Find where the given text appears and provide that cell's center as (x, y) coordinate. 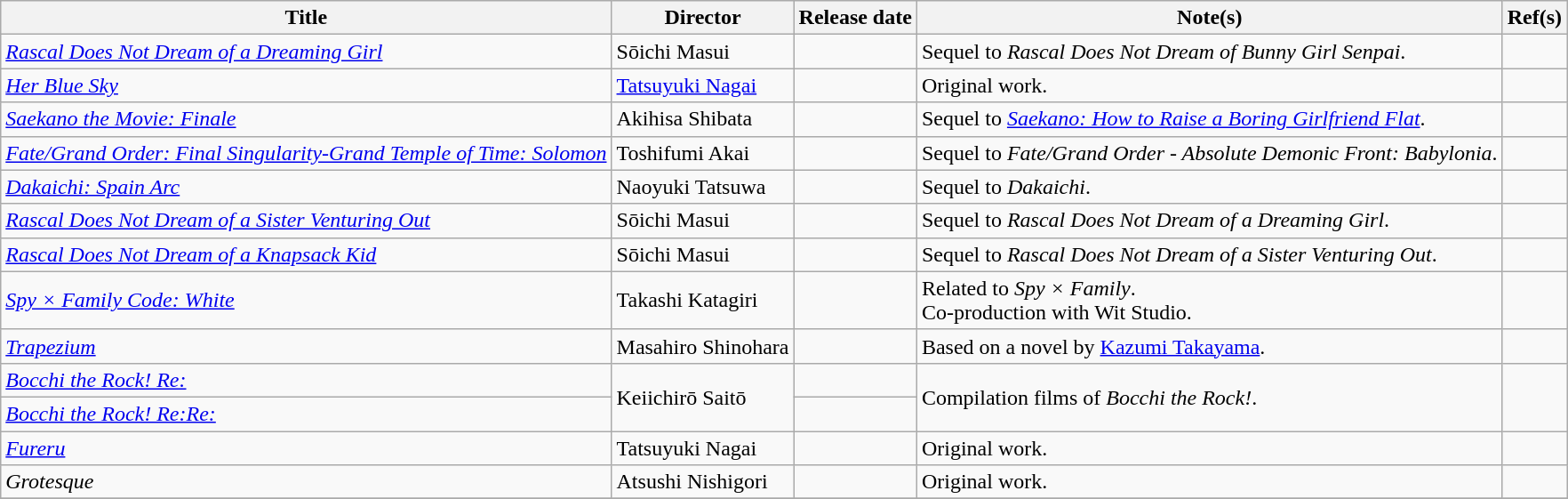
Fate/Grand Order: Final Singularity-Grand Temple of Time: Solomon (306, 153)
Akihisa Shibata (702, 119)
Note(s) (1209, 18)
Based on a novel by Kazumi Takayama. (1209, 346)
Release date (855, 18)
Grotesque (306, 482)
Dakaichi: Spain Arc (306, 187)
Sequel to Dakaichi. (1209, 187)
Fureru (306, 447)
Related to Spy × Family.Co-production with Wit Studio. (1209, 301)
Saekano the Movie: Finale (306, 119)
Sequel to Rascal Does Not Dream of Bunny Girl Senpai. (1209, 52)
Trapezium (306, 346)
Sequel to Saekano: How to Raise a Boring Girlfriend Flat. (1209, 119)
Sequel to Rascal Does Not Dream of a Sister Venturing Out. (1209, 254)
Her Blue Sky (306, 85)
Sequel to Fate/Grand Order - Absolute Demonic Front: Babylonia. (1209, 153)
Keiichirō Saitō (702, 397)
Spy × Family Code: White (306, 301)
Rascal Does Not Dream of a Sister Venturing Out (306, 221)
Sequel to Rascal Does Not Dream of a Dreaming Girl. (1209, 221)
Toshifumi Akai (702, 153)
Rascal Does Not Dream of a Knapsack Kid (306, 254)
Atsushi Nishigori (702, 482)
Naoyuki Tatsuwa (702, 187)
Takashi Katagiri (702, 301)
Bocchi the Rock! Re: (306, 380)
Title (306, 18)
Director (702, 18)
Ref(s) (1534, 18)
Rascal Does Not Dream of a Dreaming Girl (306, 52)
Masahiro Shinohara (702, 346)
Bocchi the Rock! Re:Re: (306, 414)
Compilation films of Bocchi the Rock!. (1209, 397)
